For the text-containing cell, return its midpoint in [X, Y] coordinate format. 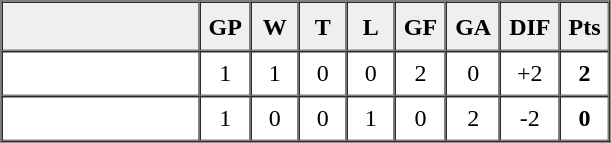
GA [473, 27]
L [371, 27]
Pts [585, 27]
GF [420, 27]
GP [226, 27]
+2 [530, 74]
DIF [530, 27]
-2 [530, 118]
W [275, 27]
T [323, 27]
